Identify which cell holds the provided text, then report its [x, y] central coordinate. 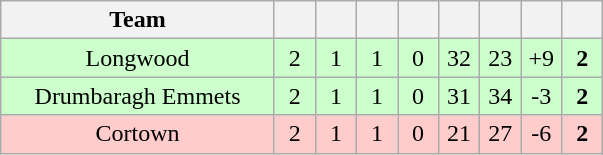
Drumbaragh Emmets [138, 96]
-6 [542, 134]
Cortown [138, 134]
Team [138, 20]
23 [500, 58]
27 [500, 134]
Longwood [138, 58]
32 [460, 58]
21 [460, 134]
34 [500, 96]
-3 [542, 96]
31 [460, 96]
+9 [542, 58]
